Find where the given text appears and provide that cell's center as (x, y) coordinate. 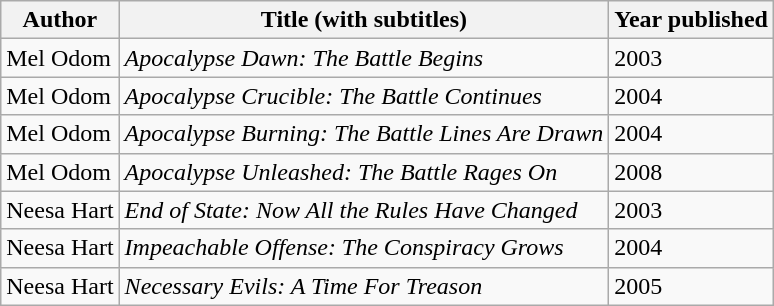
Author (60, 20)
End of State: Now All the Rules Have Changed (364, 210)
2005 (692, 286)
2008 (692, 172)
Necessary Evils: A Time For Treason (364, 286)
Apocalypse Dawn: The Battle Begins (364, 58)
Apocalypse Unleashed: The Battle Rages On (364, 172)
Year published (692, 20)
Apocalypse Burning: The Battle Lines Are Drawn (364, 134)
Apocalypse Crucible: The Battle Continues (364, 96)
Impeachable Offense: The Conspiracy Grows (364, 248)
Title (with subtitles) (364, 20)
